Search for the cell housing the specified text and yield its (x, y) center coordinate. 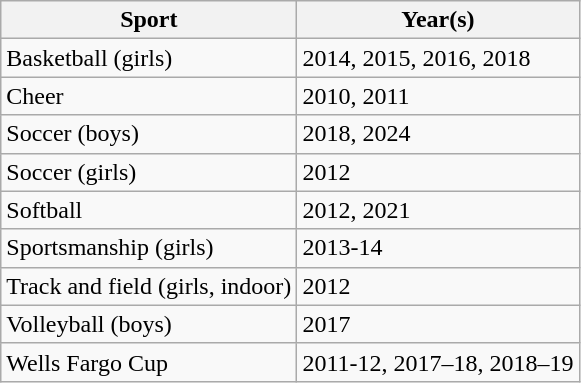
Sport (149, 20)
Soccer (boys) (149, 134)
2010, 2011 (438, 96)
Cheer (149, 96)
Year(s) (438, 20)
2018, 2024 (438, 134)
2017 (438, 324)
2012, 2021 (438, 210)
Track and field (girls, indoor) (149, 286)
2013-14 (438, 248)
2011-12, 2017–18, 2018–19 (438, 362)
Softball (149, 210)
Volleyball (boys) (149, 324)
Sportsmanship (girls) (149, 248)
Basketball (girls) (149, 58)
2014, 2015, 2016, 2018 (438, 58)
Wells Fargo Cup (149, 362)
Soccer (girls) (149, 172)
